Find where the given text appears and provide that cell's center as [X, Y] coordinate. 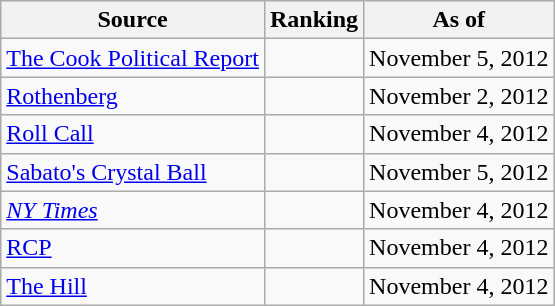
The Hill [133, 286]
Ranking [314, 20]
Rothenberg [133, 96]
NY Times [133, 210]
Source [133, 20]
November 2, 2012 [459, 96]
As of [459, 20]
The Cook Political Report [133, 58]
RCP [133, 248]
Sabato's Crystal Ball [133, 172]
Roll Call [133, 134]
